Return [X, Y] of the center of cell containing provided text 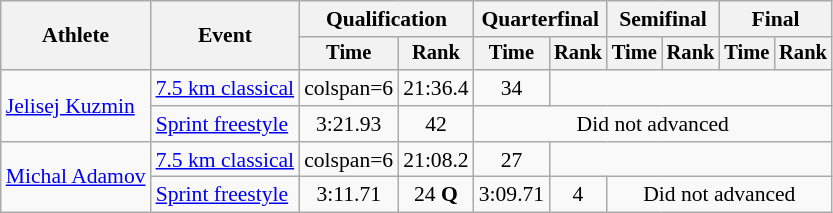
Quarterfinal [540, 19]
4 [578, 195]
24 Q [436, 195]
3:11.71 [348, 195]
Event [226, 36]
Qualification [386, 19]
21:36.4 [436, 88]
Final [775, 19]
3:09.71 [512, 195]
Athlete [76, 36]
Jelisej Kuzmin [76, 106]
42 [436, 124]
3:21.93 [348, 124]
34 [512, 88]
21:08.2 [436, 160]
27 [512, 160]
Michal Adamov [76, 178]
Semifinal [663, 19]
